Identify which cell holds the provided text, then report its [x, y] central coordinate. 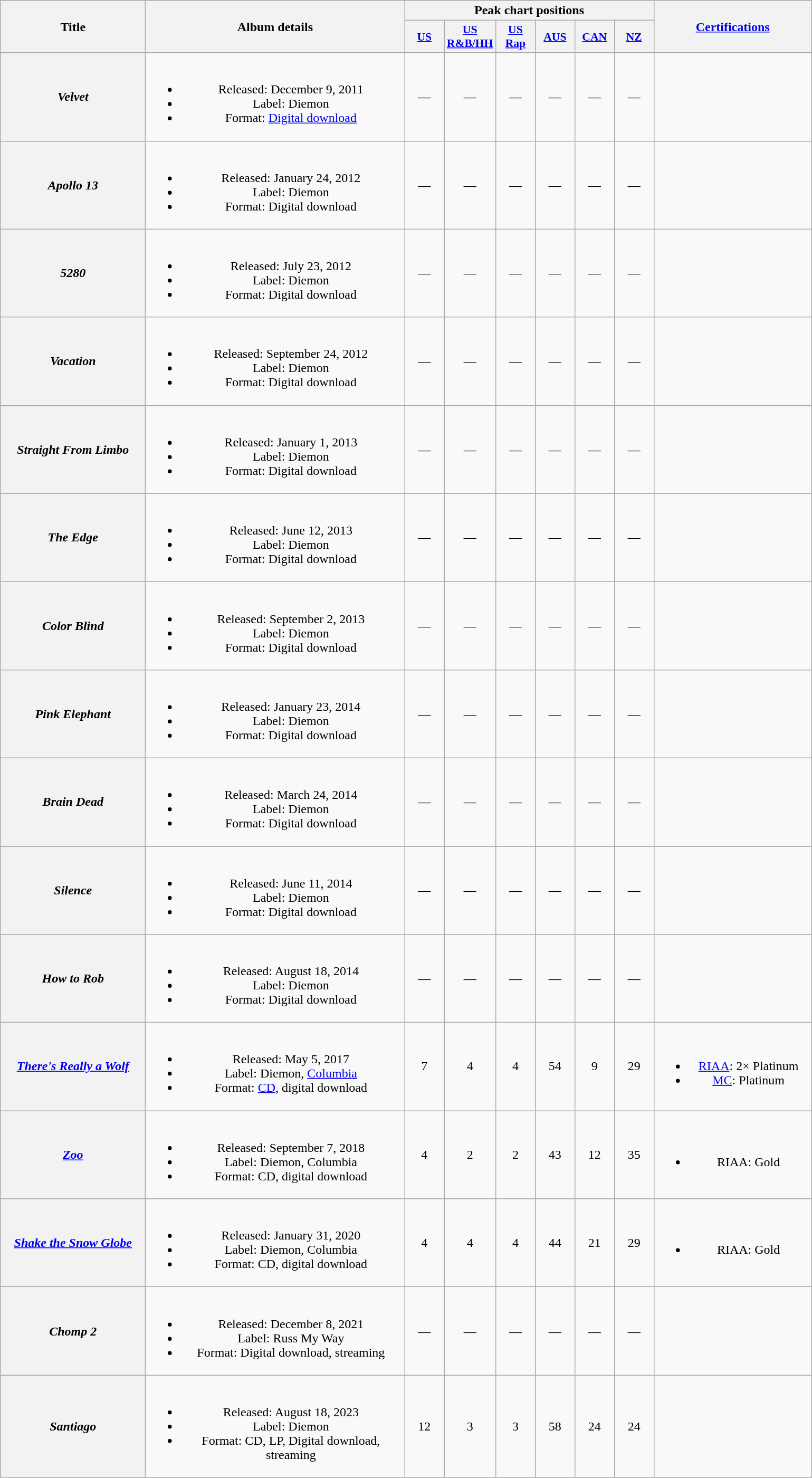
21 [594, 1243]
Released: December 8, 2021Label: Russ My WayFormat: Digital download, streaming [275, 1331]
US [424, 37]
Vacation [73, 361]
Zoo [73, 1155]
How to Rob [73, 978]
9 [594, 1067]
Released: May 5, 2017Label: Diemon, ColumbiaFormat: CD, digital download [275, 1067]
43 [555, 1155]
Released: September 7, 2018Label: Diemon, ColumbiaFormat: CD, digital download [275, 1155]
CAN [594, 37]
Released: January 1, 2013Label: DiemonFormat: Digital download [275, 450]
Velvet [73, 97]
Shake the Snow Globe [73, 1243]
58 [555, 1426]
54 [555, 1067]
Released: September 2, 2013Label: DiemonFormat: Digital download [275, 626]
Released: August 18, 2023Label: DiemonFormat: CD, LP, Digital download, streaming [275, 1426]
Released: December 9, 2011Label: DiemonFormat: Digital download [275, 97]
Pink Elephant [73, 713]
AUS [555, 37]
7 [424, 1067]
44 [555, 1243]
Chomp 2 [73, 1331]
Certifications [732, 26]
Straight From Limbo [73, 450]
35 [634, 1155]
Released: January 24, 2012Label: DiemonFormat: Digital download [275, 185]
Released: August 18, 2014Label: DiemonFormat: Digital download [275, 978]
Released: June 11, 2014Label: DiemonFormat: Digital download [275, 891]
Title [73, 26]
Released: January 23, 2014Label: DiemonFormat: Digital download [275, 713]
5280 [73, 273]
RIAA: 2× PlatinumMC: Platinum [732, 1067]
Color Blind [73, 626]
Peak chart positions [529, 11]
Album details [275, 26]
Released: June 12, 2013Label: DiemonFormat: Digital download [275, 537]
Released: July 23, 2012Label: DiemonFormat: Digital download [275, 273]
US R&B/HH [470, 37]
The Edge [73, 537]
NZ [634, 37]
Brain Dead [73, 802]
US Rap [515, 37]
Released: September 24, 2012Label: DiemonFormat: Digital download [275, 361]
Apollo 13 [73, 185]
Santiago [73, 1426]
Silence [73, 891]
Released: January 31, 2020Label: Diemon, ColumbiaFormat: CD, digital download [275, 1243]
There's Really a Wolf [73, 1067]
Released: March 24, 2014Label: DiemonFormat: Digital download [275, 802]
